Identify which cell holds the provided text, then report its (x, y) central coordinate. 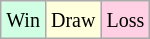
Draw (72, 20)
Loss (126, 20)
Win (24, 20)
